Extract the (X, Y) coordinate from the center of the cell holding the provided text.  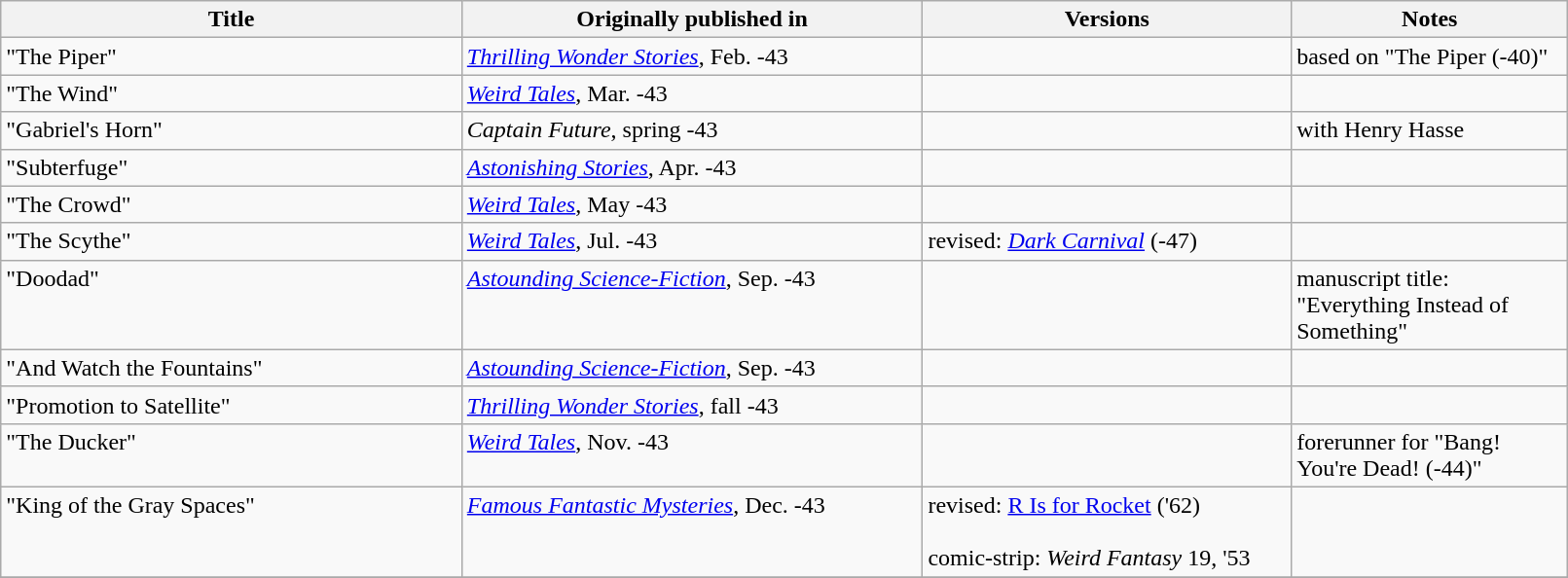
"The Crowd" (232, 204)
Title (232, 19)
"King of the Gray Spaces" (232, 531)
"Promotion to Satellite" (232, 405)
"The Wind" (232, 93)
manuscript title: "Everything Instead of Something" (1430, 305)
revised: R Is for Rocket ('62)comic-strip: Weird Fantasy 19, '53 (1108, 531)
based on "The Piper (-40)" (1430, 56)
Notes (1430, 19)
Weird Tales, Mar. -43 (692, 93)
"Subterfuge" (232, 167)
forerunner for "Bang! You're Dead! (-44)" (1430, 455)
Astonishing Stories, Apr. -43 (692, 167)
Thrilling Wonder Stories, fall -43 (692, 405)
"And Watch the Fountains" (232, 368)
Famous Fantastic Mysteries, Dec. -43 (692, 531)
"Gabriel's Horn" (232, 130)
Thrilling Wonder Stories, Feb. -43 (692, 56)
"The Scythe" (232, 241)
"The Piper" (232, 56)
Weird Tales, May -43 (692, 204)
"Doodad" (232, 305)
Weird Tales, Nov. -43 (692, 455)
revised: Dark Carnival (-47) (1108, 241)
Captain Future, spring -43 (692, 130)
with Henry Hasse (1430, 130)
Versions (1108, 19)
"The Ducker" (232, 455)
Originally published in (692, 19)
Weird Tales, Jul. -43 (692, 241)
